Find where the given text appears and provide that cell's center as [x, y] coordinate. 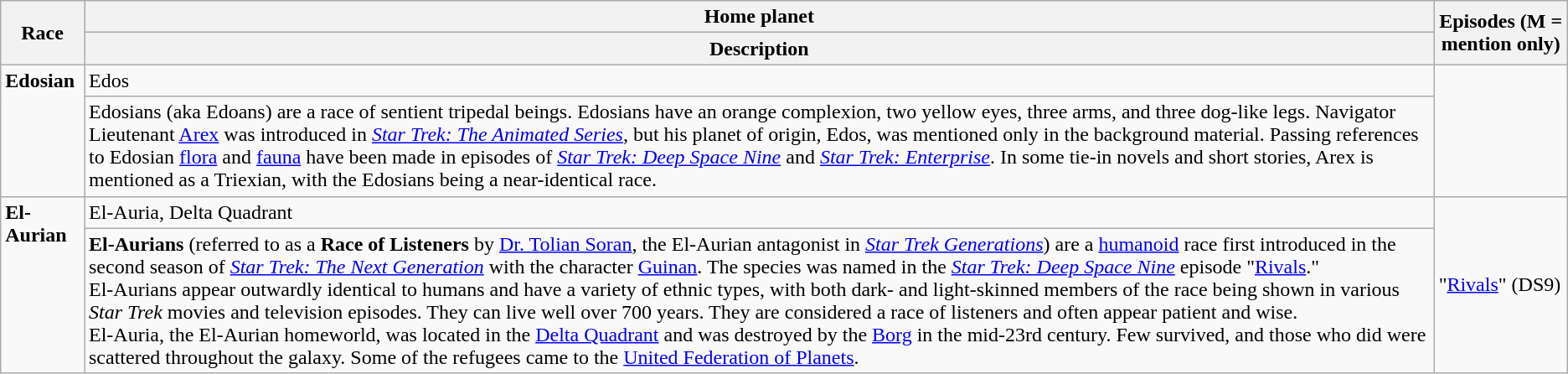
Edosian [43, 131]
Race [43, 33]
El-Auria, Delta Quadrant [759, 212]
"Rivals" (DS9) [1501, 285]
Home planet [759, 17]
El-Aurian [43, 285]
Episodes (M = mention only) [1501, 33]
Description [759, 49]
Edos [759, 81]
